Locate the cell with the specified text and output its [x, y] center coordinate. 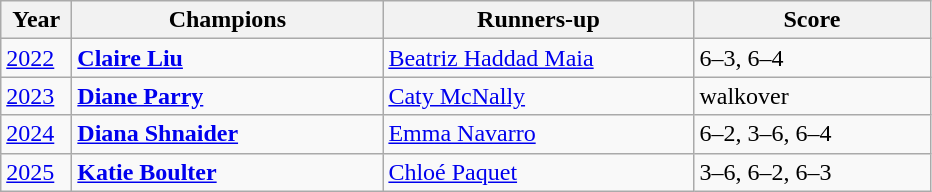
3–6, 6–2, 6–3 [812, 172]
Claire Liu [228, 58]
Champions [228, 20]
2025 [36, 172]
2023 [36, 96]
Chloé Paquet [538, 172]
Emma Navarro [538, 134]
Score [812, 20]
Year [36, 20]
2024 [36, 134]
2022 [36, 58]
Diana Shnaider [228, 134]
Katie Boulter [228, 172]
6–2, 3–6, 6–4 [812, 134]
6–3, 6–4 [812, 58]
Diane Parry [228, 96]
Runners-up [538, 20]
Beatriz Haddad Maia [538, 58]
walkover [812, 96]
Caty McNally [538, 96]
